Return [X, Y] of the center of cell containing provided text 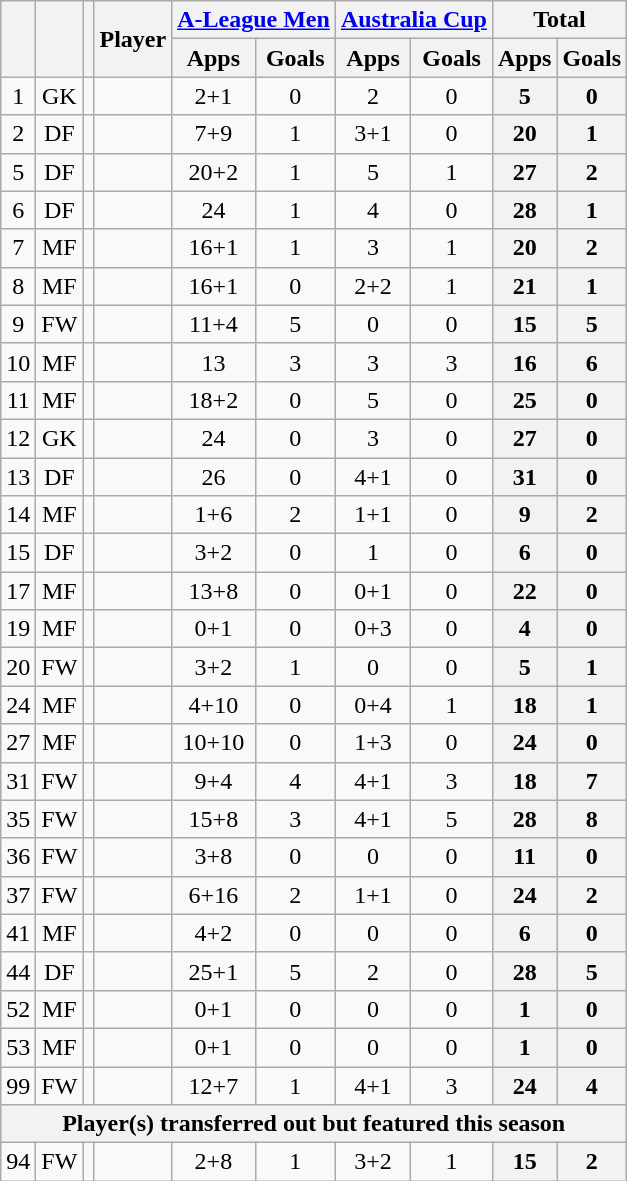
15+8 [214, 819]
41 [18, 933]
20+2 [214, 172]
19 [18, 629]
4+10 [214, 705]
Player(s) transferred out but featured this season [314, 1124]
26 [214, 477]
0+3 [372, 629]
21 [524, 286]
52 [18, 1009]
9+4 [214, 781]
Australia Cup [414, 20]
6+16 [214, 895]
1+3 [372, 743]
Player [133, 39]
16 [524, 362]
3+8 [214, 857]
10 [18, 362]
17 [18, 591]
53 [18, 1047]
11+4 [214, 324]
3+1 [372, 134]
22 [524, 591]
2+8 [214, 1162]
37 [18, 895]
A-League Men [254, 20]
2+2 [372, 286]
0+4 [372, 705]
99 [18, 1085]
4+2 [214, 933]
13+8 [214, 591]
Total [559, 20]
25 [524, 400]
12 [18, 438]
7+9 [214, 134]
36 [18, 857]
44 [18, 971]
35 [18, 819]
94 [18, 1162]
18+2 [214, 400]
14 [18, 515]
1+6 [214, 515]
25+1 [214, 971]
2+1 [214, 96]
10+10 [214, 743]
12+7 [214, 1085]
